Pinpoint the cell where the given text exists, returning its (x, y) midpoint coordinate. 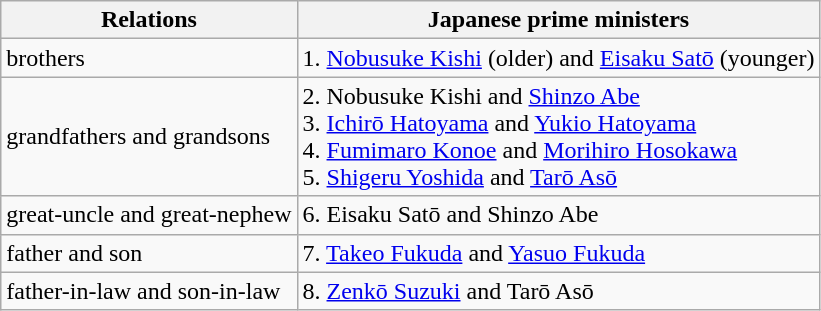
brothers (149, 58)
father and son (149, 253)
2. Nobusuke Kishi and Shinzo Abe3. Ichirō Hatoyama and Yukio Hatoyama4. Fumimaro Konoe and Morihiro Hosokawa5. Shigeru Yoshida and Tarō Asō (558, 136)
grandfathers and grandsons (149, 136)
6. Eisaku Satō and Shinzo Abe (558, 215)
7. Takeo Fukuda and Yasuo Fukuda (558, 253)
Japanese prime ministers (558, 20)
Relations (149, 20)
great-uncle and great-nephew (149, 215)
8. Zenkō Suzuki and Tarō Asō (558, 291)
1. Nobusuke Kishi (older) and Eisaku Satō (younger) (558, 58)
father-in-law and son-in-law (149, 291)
